Search for the cell housing the specified text and yield its (X, Y) center coordinate. 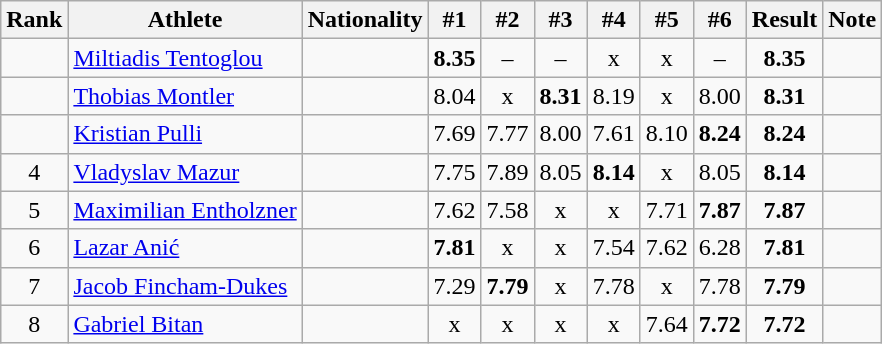
7 (34, 286)
6.28 (720, 248)
#1 (454, 20)
7.64 (666, 324)
Thobias Montler (185, 96)
7.69 (454, 134)
7.77 (508, 134)
4 (34, 172)
#5 (666, 20)
#3 (560, 20)
8.04 (454, 96)
Rank (34, 20)
8.19 (614, 96)
6 (34, 248)
#4 (614, 20)
Vladyslav Mazur (185, 172)
Lazar Anić (185, 248)
Miltiadis Tentoglou (185, 58)
8 (34, 324)
Maximilian Entholzner (185, 210)
Result (784, 20)
Note (852, 20)
7.54 (614, 248)
7.89 (508, 172)
Kristian Pulli (185, 134)
5 (34, 210)
Jacob Fincham-Dukes (185, 286)
#2 (508, 20)
7.75 (454, 172)
7.29 (454, 286)
7.61 (614, 134)
7.58 (508, 210)
Gabriel Bitan (185, 324)
Athlete (185, 20)
7.71 (666, 210)
Nationality (365, 20)
#6 (720, 20)
8.10 (666, 134)
